Pinpoint the cell where the given text exists, returning its [x, y] midpoint coordinate. 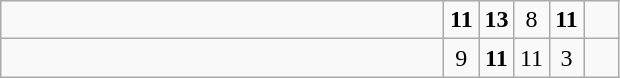
8 [532, 20]
13 [496, 20]
9 [462, 58]
3 [566, 58]
